Detect which cell encompasses the target text, then output its (X, Y) center coordinate. 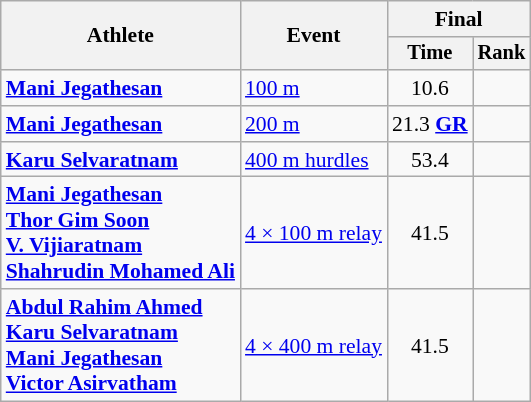
10.6 (430, 88)
21.3 GR (430, 124)
4 × 100 m relay (314, 233)
4 × 400 m relay (314, 345)
400 m hurdles (314, 160)
Abdul Rahim AhmedKaru SelvaratnamMani JegathesanVictor Asirvatham (120, 345)
53.4 (430, 160)
Athlete (120, 36)
200 m (314, 124)
Mani JegathesanThor Gim SoonV. VijiaratnamShahrudin Mohamed Ali (120, 233)
Event (314, 36)
Rank (502, 54)
Karu Selvaratnam (120, 160)
Final (458, 19)
100 m (314, 88)
Time (430, 54)
